Return [X, Y] of the center of cell containing provided text 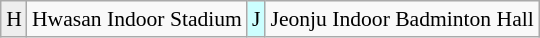
Jeonju Indoor Badminton Hall [402, 19]
Hwasan Indoor Stadium [137, 19]
J [256, 19]
H [14, 19]
